Determine the [X, Y] coordinate at the center of the cell enclosing the given text.  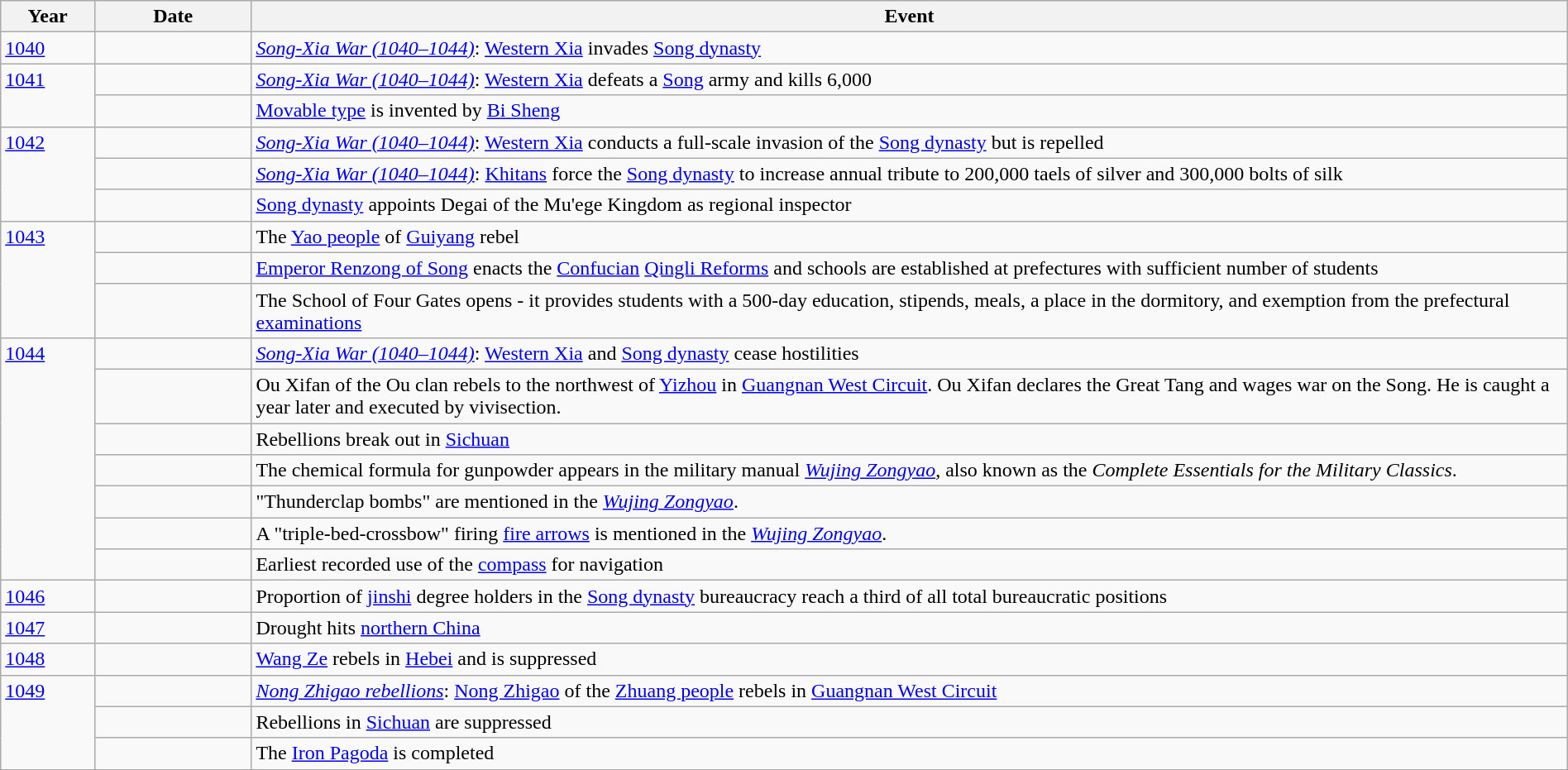
1042 [48, 174]
Rebellions break out in Sichuan [910, 439]
Event [910, 17]
"Thunderclap bombs" are mentioned in the Wujing Zongyao. [910, 502]
Song dynasty appoints Degai of the Mu'ege Kingdom as regional inspector [910, 205]
1048 [48, 659]
Song-Xia War (1040–1044): Khitans force the Song dynasty to increase annual tribute to 200,000 taels of silver and 300,000 bolts of silk [910, 174]
1049 [48, 722]
1040 [48, 48]
Drought hits northern China [910, 628]
1043 [48, 280]
Movable type is invented by Bi Sheng [910, 111]
1047 [48, 628]
Nong Zhigao rebellions: Nong Zhigao of the Zhuang people rebels in Guangnan West Circuit [910, 691]
The Iron Pagoda is completed [910, 753]
Song-Xia War (1040–1044): Western Xia and Song dynasty cease hostilities [910, 353]
1041 [48, 95]
A "triple-bed-crossbow" firing fire arrows is mentioned in the Wujing Zongyao. [910, 533]
Rebellions in Sichuan are suppressed [910, 722]
The chemical formula for gunpowder appears in the military manual Wujing Zongyao, also known as the Complete Essentials for the Military Classics. [910, 471]
Song-Xia War (1040–1044): Western Xia invades Song dynasty [910, 48]
Year [48, 17]
Proportion of jinshi degree holders in the Song dynasty bureaucracy reach a third of all total bureaucratic positions [910, 596]
1046 [48, 596]
Emperor Renzong of Song enacts the Confucian Qingli Reforms and schools are established at prefectures with sufficient number of students [910, 268]
Wang Ze rebels in Hebei and is suppressed [910, 659]
Song-Xia War (1040–1044): Western Xia conducts a full-scale invasion of the Song dynasty but is repelled [910, 142]
Song-Xia War (1040–1044): Western Xia defeats a Song army and kills 6,000 [910, 79]
1044 [48, 458]
The Yao people of Guiyang rebel [910, 237]
Date [172, 17]
Earliest recorded use of the compass for navigation [910, 565]
